Output the (X, Y) coordinate of the center of the cell containing the given text.  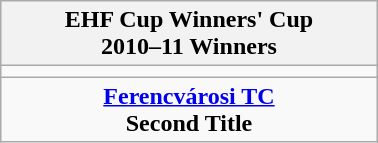
EHF Cup Winners' Cup 2010–11 Winners (189, 34)
Ferencvárosi TCSecond Title (189, 110)
